Return the [X, Y] coordinate for the center point of the cell that contains the specified text.  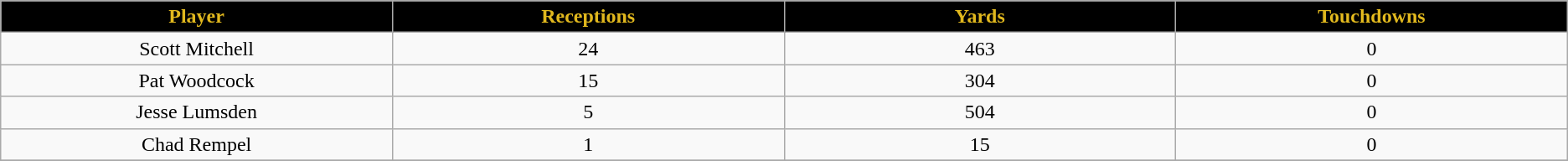
Yards [980, 17]
Scott Mitchell [197, 49]
24 [588, 49]
5 [588, 112]
504 [980, 112]
Touchdowns [1372, 17]
304 [980, 80]
Receptions [588, 17]
Jesse Lumsden [197, 112]
Pat Woodcock [197, 80]
Player [197, 17]
1 [588, 144]
Chad Rempel [197, 144]
463 [980, 49]
